Detect which cell encompasses the target text, then output its [X, Y] center coordinate. 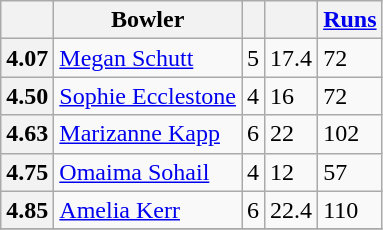
4.50 [28, 96]
5 [254, 58]
Megan Schutt [148, 58]
4.63 [28, 134]
4.07 [28, 58]
Runs [350, 20]
Omaima Sohail [148, 172]
102 [350, 134]
Bowler [148, 20]
12 [292, 172]
22 [292, 134]
57 [350, 172]
Amelia Kerr [148, 210]
17.4 [292, 58]
Marizanne Kapp [148, 134]
Sophie Ecclestone [148, 96]
22.4 [292, 210]
4.85 [28, 210]
16 [292, 96]
110 [350, 210]
4.75 [28, 172]
